Return the (X, Y) coordinate for the center point of the cell that contains the specified text.  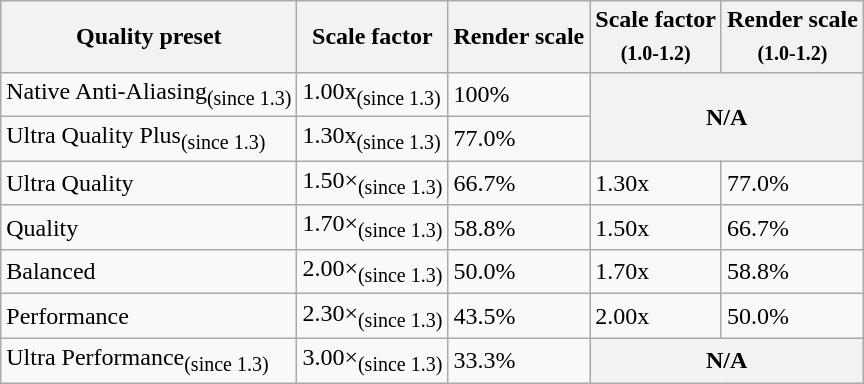
1.50×(since 1.3) (372, 183)
Ultra Quality (149, 183)
2.00x (656, 316)
Render scale(1.0-1.2) (792, 36)
Native Anti-Aliasing(since 1.3) (149, 94)
3.00×(since 1.3) (372, 360)
1.30x(since 1.3) (372, 138)
Quality preset (149, 36)
Ultra Quality Plus(since 1.3) (149, 138)
100% (519, 94)
Ultra Performance(since 1.3) (149, 360)
Scale factor (372, 36)
Quality (149, 227)
1.70x (656, 271)
Scale factor(1.0-1.2) (656, 36)
33.3% (519, 360)
1.70×(since 1.3) (372, 227)
1.00x(since 1.3) (372, 94)
1.30x (656, 183)
Balanced (149, 271)
Performance (149, 316)
Render scale (519, 36)
2.30×(since 1.3) (372, 316)
1.50x (656, 227)
2.00×(since 1.3) (372, 271)
43.5% (519, 316)
